Search for the cell housing the specified text and yield its (x, y) center coordinate. 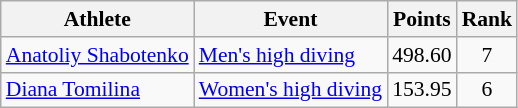
6 (488, 90)
Points (422, 19)
Diana Tomilina (98, 90)
Women's high diving (290, 90)
Men's high diving (290, 55)
Anatoliy Shabotenko (98, 55)
Rank (488, 19)
Athlete (98, 19)
153.95 (422, 90)
7 (488, 55)
Event (290, 19)
498.60 (422, 55)
